Pinpoint the cell where the given text exists, returning its [x, y] midpoint coordinate. 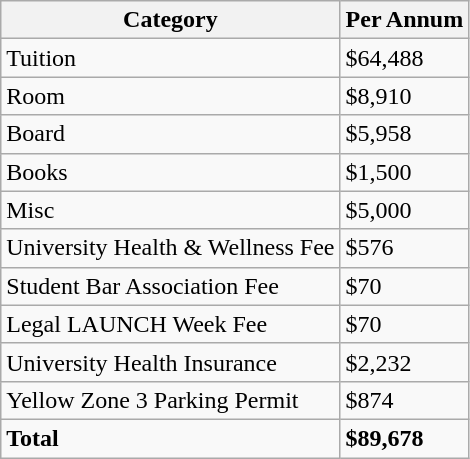
$64,488 [404, 58]
Category [170, 20]
Legal LAUNCH Week Fee [170, 324]
$5,000 [404, 210]
Yellow Zone 3 Parking Permit [170, 400]
Books [170, 172]
Board [170, 134]
Misc [170, 210]
$1,500 [404, 172]
$8,910 [404, 96]
Total [170, 438]
$5,958 [404, 134]
Tuition [170, 58]
University Health Insurance [170, 362]
$2,232 [404, 362]
$576 [404, 248]
Per Annum [404, 20]
Student Bar Association Fee [170, 286]
University Health & Wellness Fee [170, 248]
$874 [404, 400]
Room [170, 96]
$89,678 [404, 438]
